For the text-containing cell, return its midpoint in (X, Y) coordinate format. 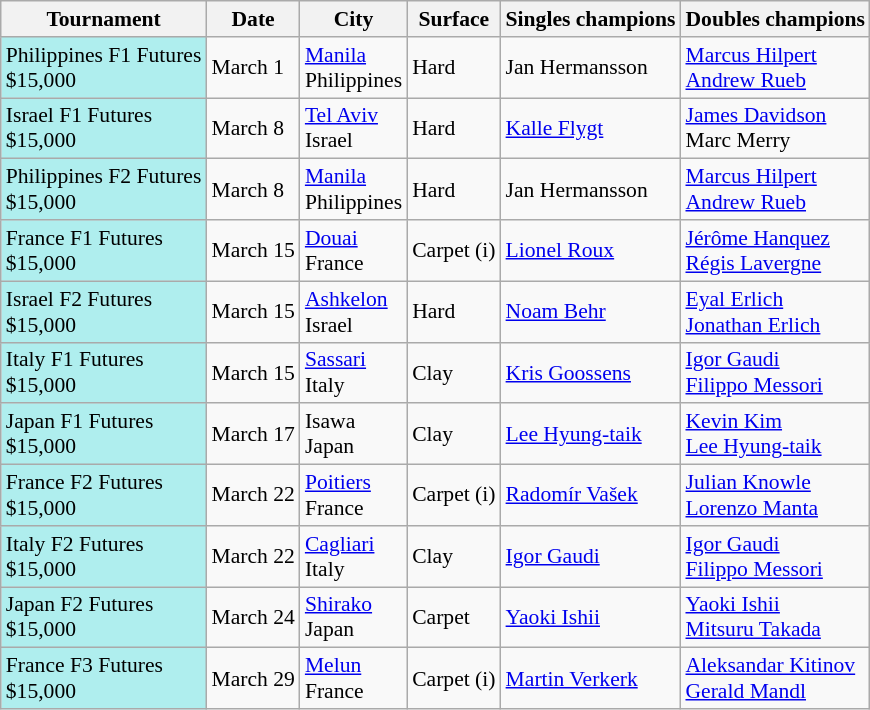
Martin Verkerk (591, 678)
Julian Knowle Lorenzo Manta (774, 496)
Radomír Vašek (591, 496)
France F2 Futures$15,000 (104, 496)
Igor Gaudi (591, 556)
CagliariItaly (354, 556)
James Davidson Marc Merry (774, 128)
March 1 (252, 68)
Yaoki Ishii (591, 618)
Japan F2 Futures$15,000 (104, 618)
IsawaJapan (354, 434)
Lionel Roux (591, 250)
DouaiFrance (354, 250)
Noam Behr (591, 312)
Aleksandar Kitinov Gerald Mandl (774, 678)
Lee Hyung-taik (591, 434)
Tel AvivIsrael (354, 128)
March 29 (252, 678)
Kevin Kim Lee Hyung-taik (774, 434)
AshkelonIsrael (354, 312)
SassariItaly (354, 372)
Kalle Flygt (591, 128)
Surface (454, 19)
Tournament (104, 19)
France F1 Futures$15,000 (104, 250)
PoitiersFrance (354, 496)
March 24 (252, 618)
Doubles champions (774, 19)
Carpet (454, 618)
Japan F1 Futures$15,000 (104, 434)
Philippines F1 Futures$15,000 (104, 68)
City (354, 19)
Italy F2 Futures$15,000 (104, 556)
ShirakoJapan (354, 618)
Singles champions (591, 19)
Philippines F2 Futures$15,000 (104, 190)
Israel F2 Futures$15,000 (104, 312)
Kris Goossens (591, 372)
MelunFrance (354, 678)
Jérôme Hanquez Régis Lavergne (774, 250)
Date (252, 19)
March 17 (252, 434)
Israel F1 Futures$15,000 (104, 128)
Italy F1 Futures$15,000 (104, 372)
France F3 Futures$15,000 (104, 678)
Eyal Erlich Jonathan Erlich (774, 312)
Yaoki Ishii Mitsuru Takada (774, 618)
